Extract the (X, Y) coordinate from the center of the cell holding the provided text.  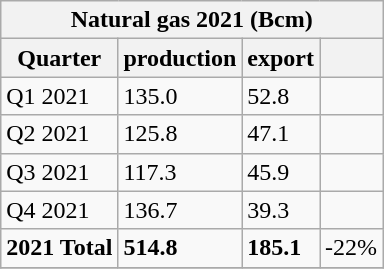
125.8 (180, 134)
39.3 (281, 210)
Q1 2021 (60, 96)
45.9 (281, 172)
52.8 (281, 96)
135.0 (180, 96)
-22% (352, 248)
Natural gas 2021 (Bcm) (192, 20)
production (180, 58)
export (281, 58)
117.3 (180, 172)
514.8 (180, 248)
185.1 (281, 248)
Q4 2021 (60, 210)
Q3 2021 (60, 172)
Quarter (60, 58)
136.7 (180, 210)
2021 Total (60, 248)
Q2 2021 (60, 134)
47.1 (281, 134)
